Return the [X, Y] coordinate for the center point of the cell that contains the specified text.  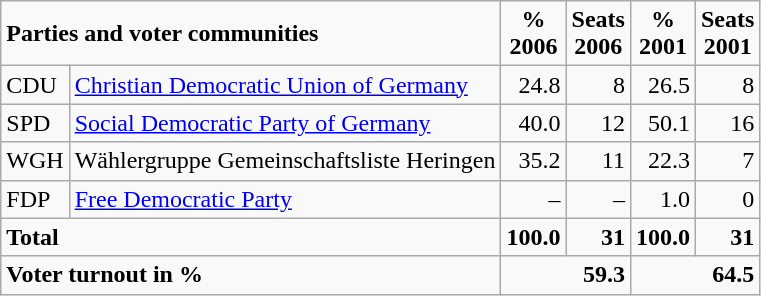
WGH [35, 161]
24.8 [534, 85]
Social Democratic Party of Germany [285, 123]
Parties and voter communities [251, 34]
Wählergruppe Gemeinschaftsliste Heringen [285, 161]
35.2 [534, 161]
11 [598, 161]
50.1 [662, 123]
Free Democratic Party [285, 199]
7 [727, 161]
22.3 [662, 161]
Christian Democratic Union of Germany [285, 85]
40.0 [534, 123]
16 [727, 123]
Seats2001 [727, 34]
12 [598, 123]
CDU [35, 85]
Seats2006 [598, 34]
SPD [35, 123]
59.3 [566, 275]
FDP [35, 199]
%2001 [662, 34]
1.0 [662, 199]
26.5 [662, 85]
Total [251, 237]
64.5 [694, 275]
%2006 [534, 34]
Voter turnout in % [251, 275]
0 [727, 199]
